Return [x, y] of the center of cell containing provided text 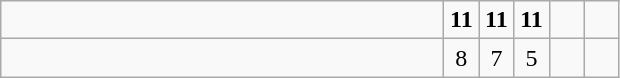
7 [496, 58]
8 [462, 58]
5 [532, 58]
